Pinpoint the cell where the given text exists, returning its (X, Y) midpoint coordinate. 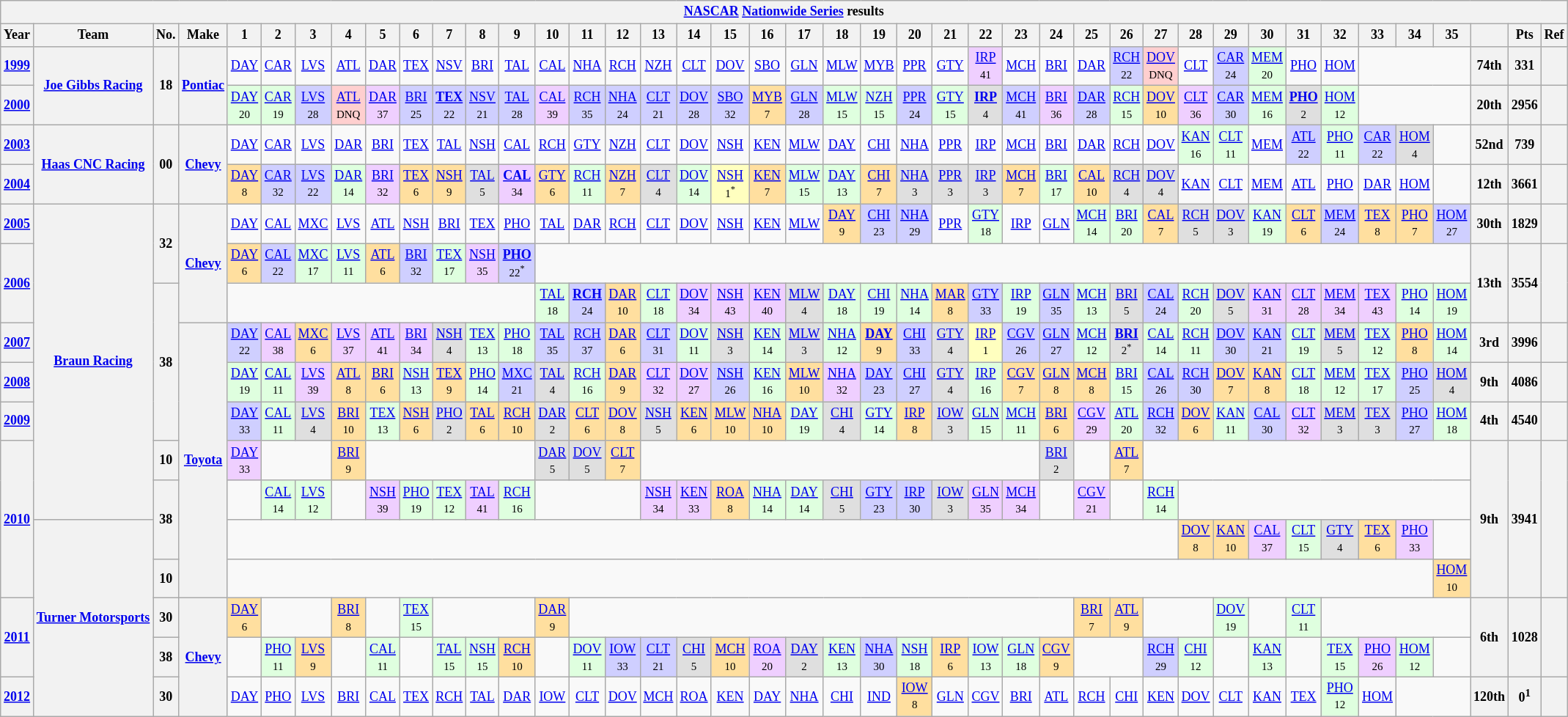
PHO19 (416, 500)
Year (18, 35)
6th (1490, 638)
CAR24 (1231, 66)
RCH14 (1161, 500)
Make (204, 35)
CLT28 (1303, 303)
3rd (1490, 342)
1829 (1525, 224)
33 (1378, 35)
GLN28 (803, 106)
31 (1303, 35)
CHI12 (1196, 658)
15 (730, 35)
ROA20 (768, 658)
2008 (18, 382)
CLT15 (1303, 540)
LVS22 (313, 184)
DOV34 (694, 303)
1 (244, 35)
34 (1415, 35)
IOW33 (622, 658)
74th (1490, 66)
ATL6 (383, 263)
TAL41 (482, 500)
IRP8 (915, 422)
26 (1127, 35)
3554 (1525, 283)
13th (1490, 283)
BRI34 (416, 342)
19 (879, 35)
RCH37 (588, 342)
2956 (1525, 106)
MCH12 (1092, 342)
ATL20 (1127, 422)
TEX22 (449, 106)
NSH6 (416, 422)
2010 (18, 519)
DAR5 (553, 460)
DAR10 (622, 303)
52nd (1490, 144)
14 (694, 35)
CAR19 (278, 106)
TEX3 (1378, 422)
CAL37 (1267, 540)
DAY13 (842, 184)
LVS28 (313, 106)
DAY14 (803, 500)
PHO25 (1415, 382)
TEX43 (1378, 303)
PHO26 (1378, 658)
DAR14 (349, 184)
22 (985, 35)
3 (313, 35)
CHI7 (879, 184)
CHI19 (879, 303)
LVS4 (313, 422)
IRP30 (915, 500)
CLT19 (1303, 342)
MEM34 (1340, 303)
PHO22* (517, 263)
3941 (1525, 519)
IRP16 (985, 382)
NSH18 (915, 658)
SBO32 (730, 106)
TAL18 (553, 303)
Haas CNC Racing (92, 164)
IRP3 (985, 184)
2007 (18, 342)
331 (1525, 66)
Pts (1525, 35)
00 (166, 164)
KAN11 (1231, 422)
DAY23 (879, 382)
CAL30 (1267, 422)
NHA29 (915, 224)
BRI17 (1057, 184)
ATL22 (1303, 144)
ATL7 (1127, 460)
12 (622, 35)
MXC21 (517, 382)
7 (449, 35)
BRI9 (349, 460)
MAR8 (950, 303)
NSH34 (658, 500)
01 (1525, 696)
CHI23 (879, 224)
MEM16 (1267, 106)
24 (1057, 35)
2011 (18, 638)
NSH39 (383, 500)
3996 (1525, 342)
IRP6 (950, 658)
MYB7 (768, 106)
LVS9 (313, 658)
2005 (18, 224)
BRI25 (416, 106)
DOV28 (694, 106)
2004 (18, 184)
TAL35 (553, 342)
12th (1490, 184)
NHA10 (768, 422)
DAR2 (553, 422)
MXC6 (313, 342)
2009 (18, 422)
DAR6 (622, 342)
CAL22 (278, 263)
ROA8 (730, 500)
DOV3 (1231, 224)
NZH7 (622, 184)
RCH35 (588, 106)
17 (803, 35)
PHO27 (1415, 422)
KAN13 (1267, 658)
739 (1525, 144)
MXC17 (313, 263)
29 (1231, 35)
NSV21 (482, 106)
CGV26 (1021, 342)
120th (1490, 696)
TEX9 (449, 382)
IOW13 (985, 658)
ROA (694, 696)
GTY6 (553, 184)
DOV30 (1231, 342)
HOM14 (1451, 342)
PHO7 (1415, 224)
KAN10 (1231, 540)
Joe Gibbs Racing (92, 85)
4th (1490, 422)
20 (915, 35)
TAL5 (482, 184)
CHI27 (915, 382)
KAN8 (1267, 382)
27 (1161, 35)
CAR32 (278, 184)
CAL26 (1161, 382)
MCH10 (730, 658)
BRI7 (1092, 618)
CAL10 (1092, 184)
30th (1490, 224)
MCH34 (1021, 500)
No. (166, 35)
LVS39 (313, 382)
BRI2 (1057, 460)
RCH30 (1196, 382)
NSV (449, 66)
MCH14 (1092, 224)
GLN18 (1021, 658)
GTY14 (879, 422)
CAR22 (1378, 144)
Pontiac (204, 85)
RCH24 (588, 303)
KEN40 (768, 303)
TEX8 (1378, 224)
MCH41 (1021, 106)
IND (879, 696)
CHI33 (915, 342)
25 (1092, 35)
ATL8 (349, 382)
GLN15 (985, 422)
28 (1196, 35)
RCH15 (1127, 106)
MEM3 (1340, 422)
16 (768, 35)
CGV (985, 696)
DAY2 (803, 658)
NSH4 (449, 342)
3661 (1525, 184)
NZH15 (879, 106)
CGV7 (1021, 382)
20th (1490, 106)
KEN13 (842, 658)
MEM5 (1340, 342)
CAL34 (517, 184)
NSH15 (482, 658)
ATL41 (383, 342)
NSH35 (482, 263)
BRI8 (349, 618)
LVS12 (313, 500)
IRP19 (1021, 303)
KEN7 (768, 184)
DAY8 (244, 184)
2003 (18, 144)
HOM18 (1451, 422)
DOV10 (1161, 106)
KAN21 (1267, 342)
Ref (1554, 35)
4086 (1525, 382)
GTY33 (985, 303)
IOW (553, 696)
CAL24 (1161, 303)
5 (383, 35)
DAY22 (244, 342)
35 (1451, 35)
HOM10 (1451, 578)
PHO8 (1415, 342)
MCH11 (1021, 422)
CGV29 (1092, 422)
8 (482, 35)
6 (416, 35)
Team (92, 35)
DOVDNQ (1161, 66)
GTY15 (950, 106)
MCH7 (1021, 184)
RCH22 (1127, 66)
KEN33 (694, 500)
2006 (18, 283)
GTY18 (985, 224)
BRI15 (1127, 382)
LVS11 (349, 263)
BRI2* (1127, 342)
DOV6 (1196, 422)
11 (588, 35)
NHA24 (622, 106)
2000 (18, 106)
4 (349, 35)
ATL9 (1127, 618)
NASCAR Nationwide Series results (784, 12)
MLW4 (803, 303)
TAL15 (449, 658)
NSH13 (416, 382)
GLN27 (1057, 342)
RCH32 (1161, 422)
TAL28 (517, 106)
KEN14 (768, 342)
1028 (1525, 638)
RCH20 (1196, 303)
NHA3 (915, 184)
21 (950, 35)
NSH9 (449, 184)
KEN16 (768, 382)
MEM24 (1340, 224)
DAR37 (383, 106)
IRP4 (985, 106)
RCH5 (1196, 224)
KAN31 (1267, 303)
CAL39 (553, 106)
23 (1021, 35)
CLT7 (622, 460)
MYB (879, 66)
KAN16 (1196, 144)
RCH4 (1127, 184)
MCH8 (1092, 382)
CLT4 (658, 184)
NSH3 (730, 342)
DAY20 (244, 106)
DOV4 (1161, 184)
NHA12 (842, 342)
DOV19 (1231, 618)
TAL6 (482, 422)
BRI10 (349, 422)
DOV7 (1231, 382)
CAL7 (1161, 224)
NHA32 (842, 382)
DOV14 (694, 184)
CAR30 (1231, 106)
1999 (18, 66)
MXC (313, 224)
KEN6 (694, 422)
HOM19 (1451, 303)
DOV27 (694, 382)
CLT31 (658, 342)
Turner Motorsports (92, 618)
CGV21 (1092, 500)
DAY18 (842, 303)
IOW8 (915, 696)
2 (278, 35)
MEM20 (1267, 66)
KAN19 (1267, 224)
PHO33 (1415, 540)
CGV9 (1057, 658)
CLT36 (1196, 106)
IRP41 (985, 66)
Braun Racing (92, 361)
RCH29 (1161, 658)
NSH1* (730, 184)
MLW3 (803, 342)
MEM12 (1340, 382)
NSH43 (730, 303)
MCH13 (1092, 303)
SBO (768, 66)
BRI5 (1127, 303)
GTY23 (879, 500)
HOM27 (1451, 224)
PPR3 (950, 184)
PPR24 (915, 106)
2012 (18, 696)
NHA30 (879, 658)
CHI4 (842, 422)
BRI36 (1057, 106)
BRI20 (1127, 224)
LVS37 (349, 342)
13 (658, 35)
NSH5 (658, 422)
4540 (1525, 422)
TAL4 (553, 382)
9 (517, 35)
IRP1 (985, 342)
PHO12 (1340, 696)
GLN8 (1057, 382)
DAR28 (1092, 106)
Toyota (204, 460)
ATLDNQ (349, 106)
CAL38 (278, 342)
PHO18 (517, 342)
NSH26 (730, 382)
